Locate the cell with the specified text and output its [X, Y] center coordinate. 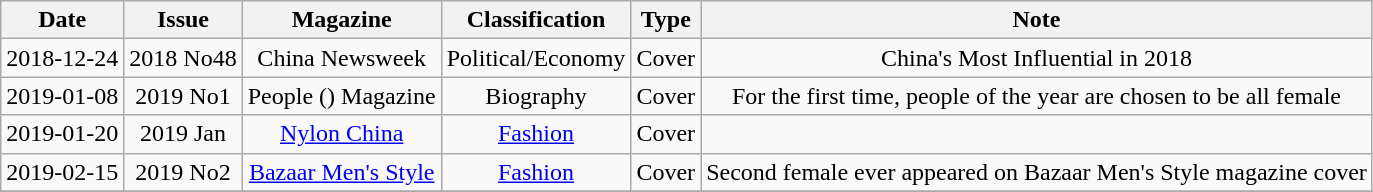
Date [62, 20]
Bazaar Men's Style [342, 172]
For the first time, people of the year are chosen to be all female [1037, 96]
China Newsweek [342, 58]
Biography [536, 96]
Nylon China [342, 134]
China's Most Influential in 2018 [1037, 58]
2019 No2 [183, 172]
Note [1037, 20]
2019-02-15 [62, 172]
2018-12-24 [62, 58]
2019 Jan [183, 134]
2019-01-20 [62, 134]
2018 No48 [183, 58]
People () Magazine [342, 96]
Second female ever appeared on Bazaar Men's Style magazine cover [1037, 172]
Political/Economy [536, 58]
Classification [536, 20]
Magazine [342, 20]
Issue [183, 20]
2019 No1 [183, 96]
Type [666, 20]
2019-01-08 [62, 96]
